Search for the cell housing the specified text and yield its [x, y] center coordinate. 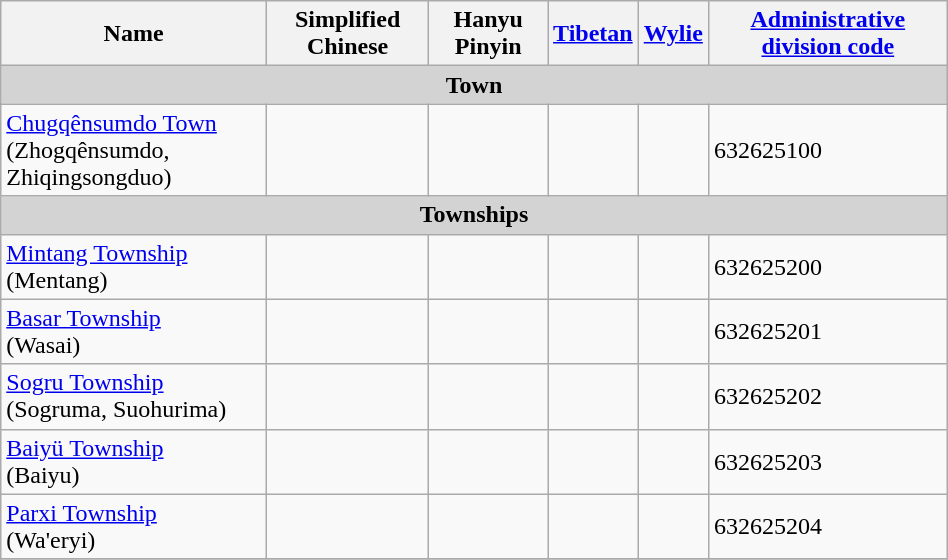
Chugqênsumdo Town(Zhogqênsumdo, Zhiqingsongduo) [134, 150]
632625100 [828, 150]
Hanyu Pinyin [488, 34]
Simplified Chinese [347, 34]
632625204 [828, 526]
632625203 [828, 462]
632625202 [828, 396]
Wylie [673, 34]
Sogru Township(Sogruma, Suohurima) [134, 396]
Basar Township(Wasai) [134, 332]
Town [474, 85]
632625201 [828, 332]
Townships [474, 215]
Tibetan [594, 34]
Mintang Township(Mentang) [134, 266]
632625200 [828, 266]
Baiyü Township(Baiyu) [134, 462]
Administrative division code [828, 34]
Parxi Township(Wa'eryi) [134, 526]
Name [134, 34]
